Determine the (X, Y) coordinate at the center of the cell enclosing the given text.  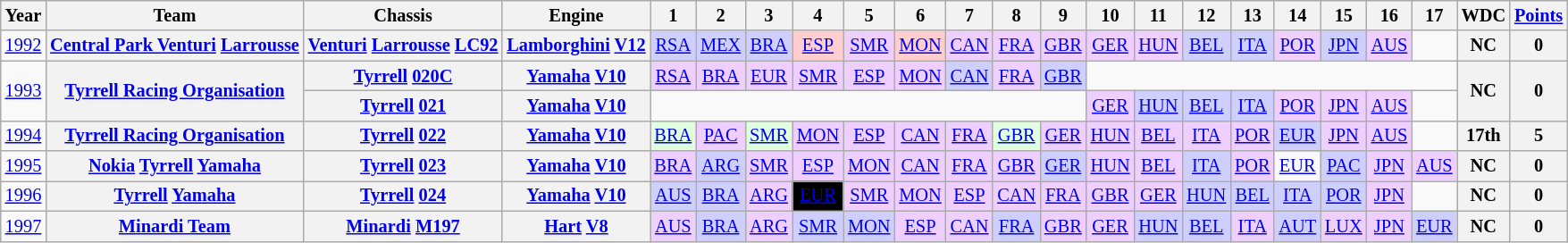
Tyrrell Yamaha (175, 196)
Nokia Tyrrell Yamaha (175, 166)
13 (1253, 15)
Venturi Larrousse LC92 (404, 46)
11 (1158, 15)
LUX (1344, 226)
Chassis (404, 15)
Year (23, 15)
WDC (1484, 15)
Minardi M197 (404, 226)
7 (970, 15)
17 (1434, 15)
12 (1206, 15)
Tyrrell 022 (404, 136)
1994 (23, 136)
Lamborghini V12 (575, 46)
Engine (575, 15)
6 (920, 15)
9 (1063, 15)
3 (768, 15)
1 (674, 15)
Minardi Team (175, 226)
Central Park Venturi Larrousse (175, 46)
Team (175, 15)
2 (720, 15)
16 (1389, 15)
AUT (1297, 226)
1993 (23, 91)
1992 (23, 46)
1997 (23, 226)
17th (1484, 136)
Hart V8 (575, 226)
10 (1111, 15)
Tyrrell 021 (404, 105)
4 (818, 15)
MEX (720, 46)
15 (1344, 15)
1996 (23, 196)
8 (1017, 15)
Tyrrell 020C (404, 76)
Tyrrell 024 (404, 196)
14 (1297, 15)
1995 (23, 166)
Points (1539, 15)
Tyrrell 023 (404, 166)
